From the cell containing the given text, extract its center point as (x, y) coordinate. 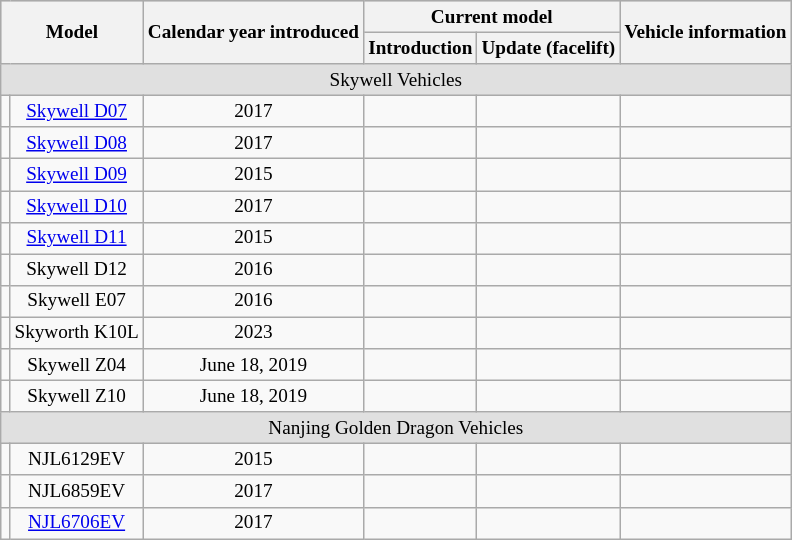
Skywell D12 (76, 270)
Skywell Z04 (76, 365)
Skywell D08 (76, 143)
2023 (253, 333)
Skywell D10 (76, 206)
NJL6129EV (76, 460)
Skywell D11 (76, 238)
Nanjing Golden Dragon Vehicles (396, 428)
Skywell E07 (76, 301)
Update (facelift) (548, 48)
Calendar year introduced (253, 32)
Current model (492, 17)
Skywell D07 (76, 111)
Skyworth K10L (76, 333)
Skywell D09 (76, 175)
Vehicle information (706, 32)
NJL6859EV (76, 491)
Introduction (420, 48)
NJL6706EV (76, 523)
Model (72, 32)
Skywell Z10 (76, 396)
Skywell Vehicles (396, 80)
